Extract the [x, y] coordinate from the center of the cell holding the provided text.  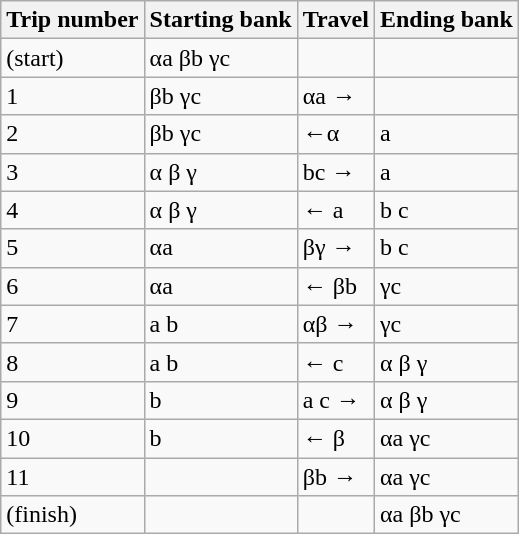
← β [336, 438]
5 [72, 248]
Starting bank [220, 20]
(start) [72, 58]
2 [72, 134]
9 [72, 400]
← βb [336, 286]
αβ → [336, 324]
βγ → [336, 248]
bc → [336, 172]
1 [72, 96]
βb → [336, 477]
11 [72, 477]
3 [72, 172]
← a [336, 210]
4 [72, 210]
Trip number [72, 20]
10 [72, 438]
8 [72, 362]
7 [72, 324]
(finish) [72, 515]
←α [336, 134]
← c [336, 362]
αa → [336, 96]
Travel [336, 20]
Ending bank [446, 20]
6 [72, 286]
a c → [336, 400]
